Search for the cell housing the specified text and yield its [X, Y] center coordinate. 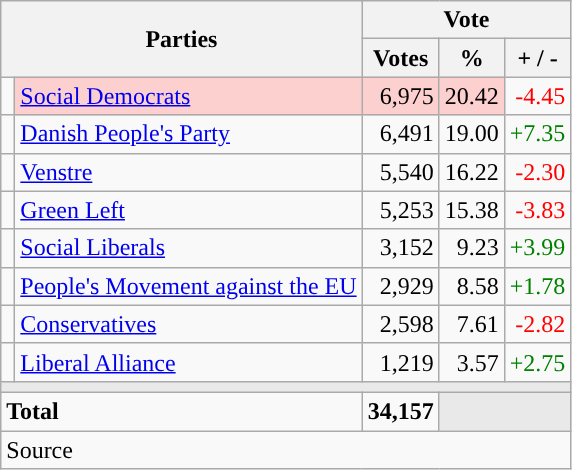
3,152 [400, 248]
2,929 [400, 286]
Danish People's Party [188, 134]
5,540 [400, 172]
Conservatives [188, 324]
6,975 [400, 96]
+1.78 [538, 286]
Liberal Alliance [188, 362]
Social Liberals [188, 248]
1,219 [400, 362]
3.57 [472, 362]
Votes [400, 58]
19.00 [472, 134]
5,253 [400, 210]
-4.45 [538, 96]
Venstre [188, 172]
+2.75 [538, 362]
-2.82 [538, 324]
15.38 [472, 210]
Social Democrats [188, 96]
2,598 [400, 324]
+7.35 [538, 134]
20.42 [472, 96]
-2.30 [538, 172]
+3.99 [538, 248]
Source [286, 449]
People's Movement against the EU [188, 286]
34,157 [400, 411]
Parties [182, 39]
% [472, 58]
Green Left [188, 210]
Total [182, 411]
9.23 [472, 248]
6,491 [400, 134]
16.22 [472, 172]
Vote [466, 20]
7.61 [472, 324]
+ / - [538, 58]
-3.83 [538, 210]
8.58 [472, 286]
